Provide the (x, y) coordinate of the cell's center where the given text is located.  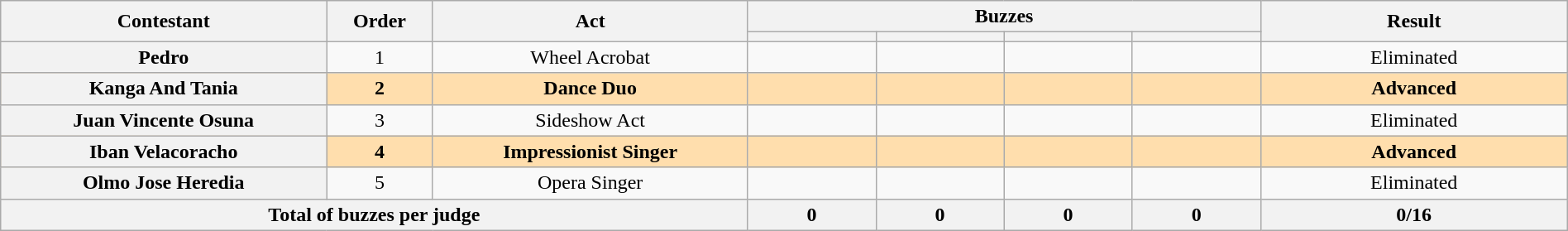
2 (380, 89)
1 (380, 57)
Order (380, 22)
Act (590, 22)
Iban Velacoracho (164, 152)
Pedro (164, 57)
4 (380, 152)
Result (1414, 22)
Olmo Jose Heredia (164, 183)
Wheel Acrobat (590, 57)
Total of buzzes per judge (374, 214)
Opera Singer (590, 183)
Dance Duo (590, 89)
Juan Vincente Osuna (164, 120)
Sideshow Act (590, 120)
3 (380, 120)
5 (380, 183)
0/16 (1414, 214)
Kanga And Tania (164, 89)
Buzzes (1004, 17)
Contestant (164, 22)
Impressionist Singer (590, 152)
